For the text-containing cell, return its midpoint in (x, y) coordinate format. 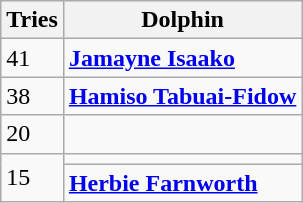
15 (32, 178)
Tries (32, 20)
Jamayne Isaako (182, 58)
Dolphin (182, 20)
Hamiso Tabuai-Fidow (182, 96)
38 (32, 96)
20 (32, 134)
41 (32, 58)
Herbie Farnworth (182, 183)
